Scan for the cell matching the given text and deliver its (x, y) coordinate at center. 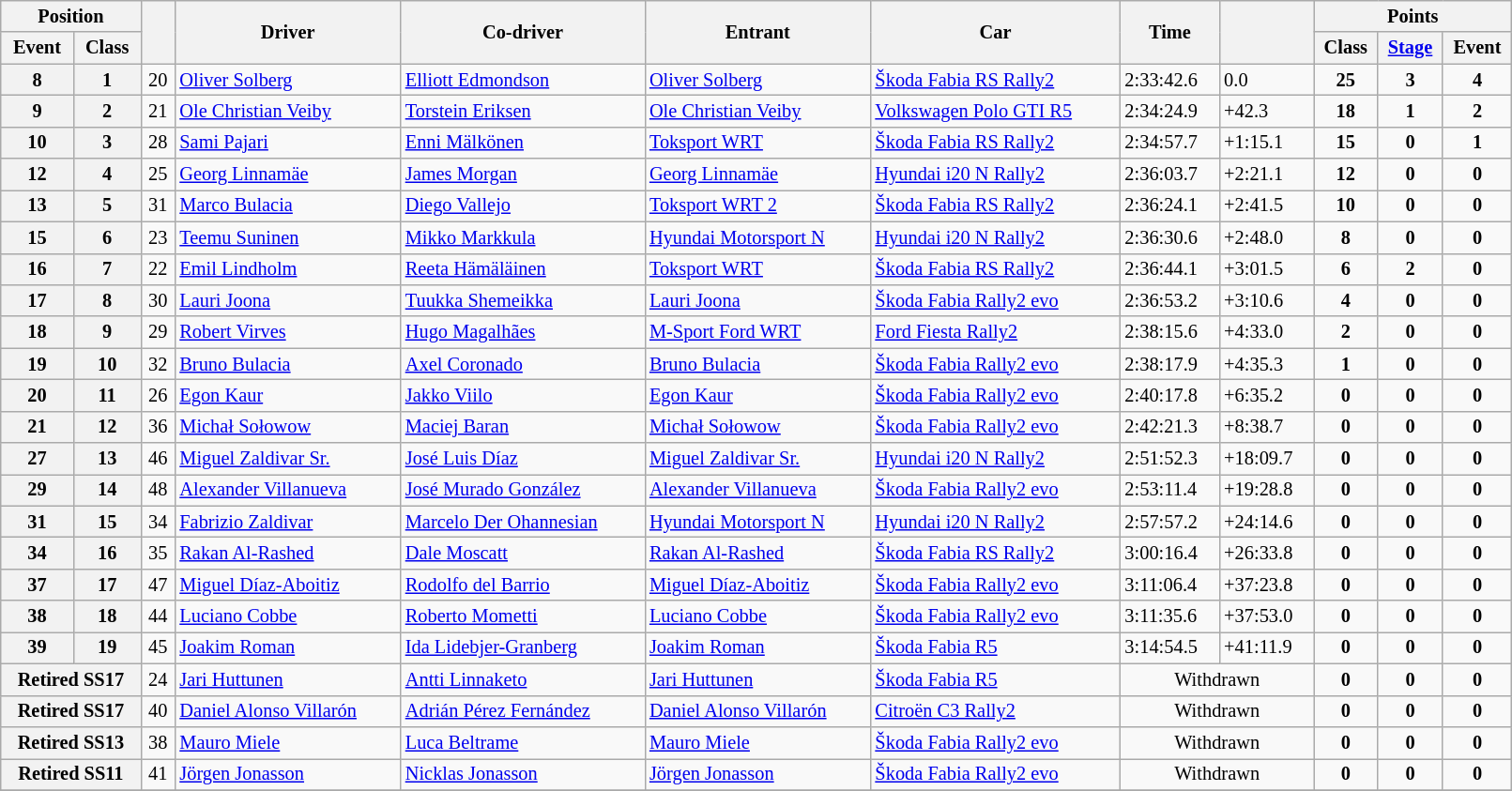
41 (158, 774)
+2:21.1 (1266, 175)
3:11:06.4 (1170, 585)
Position (71, 16)
Robert Virves (287, 332)
Marcelo Der Ohannesian (523, 522)
Torstein Eriksen (523, 111)
0.0 (1266, 80)
32 (158, 364)
Ford Fiesta Rally2 (996, 332)
35 (158, 553)
Car (996, 32)
7 (107, 269)
M-Sport Ford WRT (757, 332)
2:36:24.1 (1170, 205)
2:36:53.2 (1170, 300)
Retired SS11 (71, 774)
Rodolfo del Barrio (523, 585)
Adrián Pérez Fernández (523, 711)
Dale Moscatt (523, 553)
27 (38, 459)
2:38:17.9 (1170, 364)
Elliott Edmondson (523, 80)
Entrant (757, 32)
Points (1413, 16)
45 (158, 647)
Hugo Magalhães (523, 332)
+8:38.7 (1266, 427)
Reeta Hämäläinen (523, 269)
Tuukka Shemeikka (523, 300)
Driver (287, 32)
Stage (1410, 48)
Roberto Mometti (523, 616)
26 (158, 395)
40 (158, 711)
Jakko Viilo (523, 395)
2:33:42.6 (1170, 80)
2:38:15.6 (1170, 332)
36 (158, 427)
3:14:54.5 (1170, 647)
+3:01.5 (1266, 269)
44 (158, 616)
47 (158, 585)
Diego Vallejo (523, 205)
22 (158, 269)
11 (107, 395)
Retired SS13 (71, 742)
Citroën C3 Rally2 (996, 711)
48 (158, 490)
2:57:57.2 (1170, 522)
Marco Bulacia (287, 205)
+1:15.1 (1266, 143)
Luca Beltrame (523, 742)
Maciej Baran (523, 427)
Enni Mälkönen (523, 143)
+24:14.6 (1266, 522)
+2:48.0 (1266, 237)
37 (38, 585)
Time (1170, 32)
2:36:03.7 (1170, 175)
Toksport WRT 2 (757, 205)
14 (107, 490)
Antti Linnaketo (523, 679)
+4:35.3 (1266, 364)
Sami Pajari (287, 143)
+6:35.2 (1266, 395)
+19:28.8 (1266, 490)
+37:53.0 (1266, 616)
2:53:11.4 (1170, 490)
5 (107, 205)
+2:41.5 (1266, 205)
Co-driver (523, 32)
30 (158, 300)
24 (158, 679)
+4:33.0 (1266, 332)
Volkswagen Polo GTI R5 (996, 111)
James Morgan (523, 175)
46 (158, 459)
+41:11.9 (1266, 647)
+37:23.8 (1266, 585)
3:11:35.6 (1170, 616)
2:36:44.1 (1170, 269)
2:34:57.7 (1170, 143)
José Murado González (523, 490)
Ida Lidebjer-Granberg (523, 647)
3:00:16.4 (1170, 553)
Teemu Suninen (287, 237)
Mikko Markkula (523, 237)
2:51:52.3 (1170, 459)
2:34:24.9 (1170, 111)
Fabrizio Zaldivar (287, 522)
2:42:21.3 (1170, 427)
2:40:17.8 (1170, 395)
+26:33.8 (1266, 553)
2:36:30.6 (1170, 237)
+3:10.6 (1266, 300)
39 (38, 647)
Emil Lindholm (287, 269)
+18:09.7 (1266, 459)
23 (158, 237)
Nicklas Jonasson (523, 774)
+42.3 (1266, 111)
José Luis Díaz (523, 459)
28 (158, 143)
Axel Coronado (523, 364)
